Identify which cell holds the provided text, then report its (x, y) central coordinate. 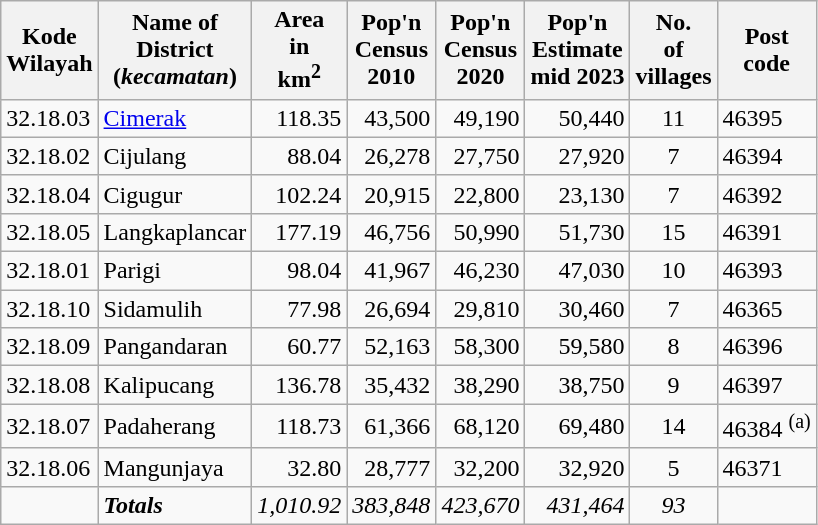
Mangunjaya (175, 467)
46391 (766, 232)
Pangandaran (175, 347)
46384 (a) (766, 426)
46371 (766, 467)
27,750 (480, 156)
98.04 (300, 271)
22,800 (480, 194)
Totals (175, 505)
383,848 (392, 505)
32.18.08 (50, 385)
Pop'nCensus2020 (480, 50)
Cigugur (175, 194)
32.18.10 (50, 309)
Area inkm2 (300, 50)
Kalipucang (175, 385)
Cijulang (175, 156)
32.80 (300, 467)
Padaherang (175, 426)
68,120 (480, 426)
9 (674, 385)
8 (674, 347)
29,810 (480, 309)
Kode Wilayah (50, 50)
58,300 (480, 347)
Sidamulih (175, 309)
118.73 (300, 426)
93 (674, 505)
Pop'nEstimatemid 2023 (578, 50)
38,290 (480, 385)
15 (674, 232)
118.35 (300, 118)
177.19 (300, 232)
50,440 (578, 118)
26,278 (392, 156)
1,010.92 (300, 505)
11 (674, 118)
46392 (766, 194)
32.18.01 (50, 271)
41,967 (392, 271)
14 (674, 426)
136.78 (300, 385)
60.77 (300, 347)
30,460 (578, 309)
10 (674, 271)
32,200 (480, 467)
27,920 (578, 156)
46,230 (480, 271)
Pop'nCensus2010 (392, 50)
Langkaplancar (175, 232)
47,030 (578, 271)
52,163 (392, 347)
102.24 (300, 194)
32.18.05 (50, 232)
Parigi (175, 271)
46,756 (392, 232)
46396 (766, 347)
32.18.06 (50, 467)
38,750 (578, 385)
Cimerak (175, 118)
Name ofDistrict(kecamatan) (175, 50)
26,694 (392, 309)
32,920 (578, 467)
77.98 (300, 309)
Postcode (766, 50)
51,730 (578, 232)
32.18.03 (50, 118)
No.ofvillages (674, 50)
88.04 (300, 156)
43,500 (392, 118)
59,580 (578, 347)
32.18.02 (50, 156)
61,366 (392, 426)
69,480 (578, 426)
5 (674, 467)
431,464 (578, 505)
46394 (766, 156)
32.18.04 (50, 194)
32.18.09 (50, 347)
46393 (766, 271)
46395 (766, 118)
28,777 (392, 467)
20,915 (392, 194)
50,990 (480, 232)
35,432 (392, 385)
32.18.07 (50, 426)
46397 (766, 385)
46365 (766, 309)
23,130 (578, 194)
423,670 (480, 505)
49,190 (480, 118)
